Extract the [x, y] coordinate from the center of the cell holding the provided text.  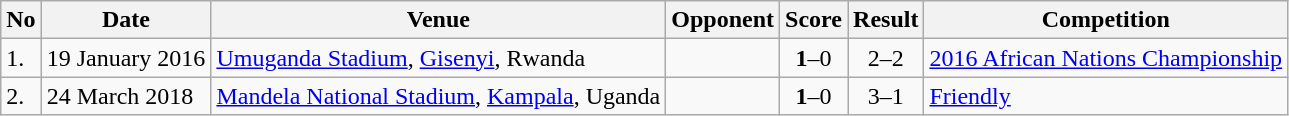
Score [814, 20]
Venue [438, 20]
2. [21, 96]
2016 African Nations Championship [1106, 58]
Opponent [723, 20]
Mandela National Stadium, Kampala, Uganda [438, 96]
No [21, 20]
Date [126, 20]
2–2 [886, 58]
19 January 2016 [126, 58]
Result [886, 20]
Friendly [1106, 96]
1. [21, 58]
Umuganda Stadium, Gisenyi, Rwanda [438, 58]
3–1 [886, 96]
24 March 2018 [126, 96]
Competition [1106, 20]
